For the text-containing cell, return its midpoint in [X, Y] coordinate format. 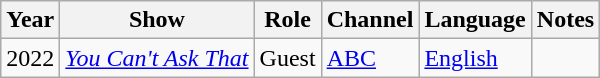
English [475, 58]
Channel [370, 20]
Notes [565, 20]
2022 [30, 58]
Year [30, 20]
You Can't Ask That [157, 58]
Role [288, 20]
Language [475, 20]
ABC [370, 58]
Guest [288, 58]
Show [157, 20]
